Pinpoint the cell where the given text exists, returning its [X, Y] midpoint coordinate. 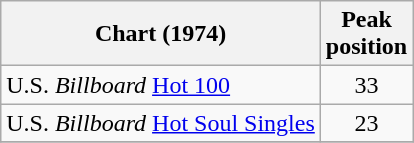
U.S. Billboard Hot 100 [161, 85]
U.S. Billboard Hot Soul Singles [161, 123]
23 [366, 123]
33 [366, 85]
Peakposition [366, 34]
Chart (1974) [161, 34]
